Scan for the cell matching the given text and deliver its (X, Y) coordinate at center. 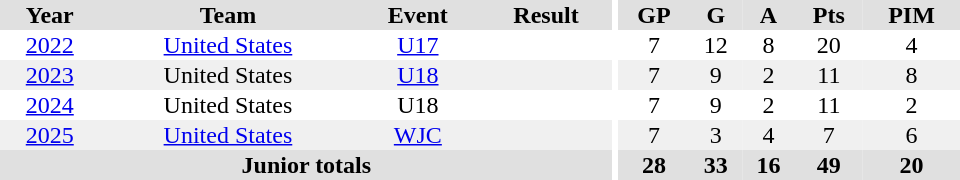
WJC (418, 135)
Pts (829, 15)
GP (654, 15)
Team (228, 15)
PIM (912, 15)
U17 (418, 45)
A (768, 15)
16 (768, 165)
12 (716, 45)
Result (546, 15)
G (716, 15)
Junior totals (306, 165)
2025 (50, 135)
Event (418, 15)
6 (912, 135)
3 (716, 135)
Year (50, 15)
28 (654, 165)
2022 (50, 45)
2023 (50, 75)
49 (829, 165)
2024 (50, 105)
33 (716, 165)
